Return the (X, Y) coordinate for the center point of the cell that contains the specified text.  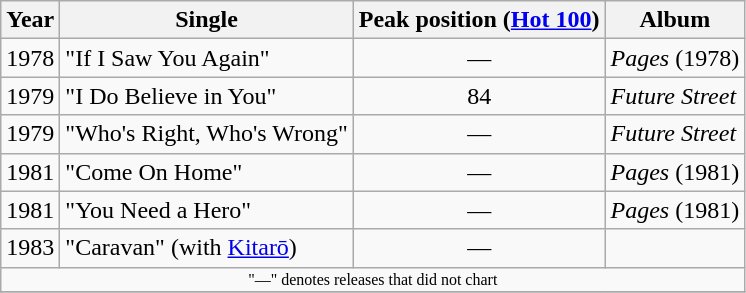
"—" denotes releases that did not chart (373, 279)
Peak position (Hot 100) (479, 20)
"You Need a Hero" (206, 210)
Album (675, 20)
Single (206, 20)
84 (479, 96)
"Caravan" (with Kitarō) (206, 248)
"I Do Believe in You" (206, 96)
"Who's Right, Who's Wrong" (206, 134)
Year (30, 20)
Pages (1978) (675, 58)
"Come On Home" (206, 172)
1983 (30, 248)
1978 (30, 58)
"If I Saw You Again" (206, 58)
